Identify which cell holds the provided text, then report its (x, y) central coordinate. 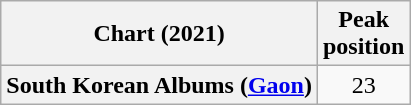
23 (363, 85)
South Korean Albums (Gaon) (160, 85)
Chart (2021) (160, 34)
Peakposition (363, 34)
